Return the (X, Y) coordinate for the center point of the cell that contains the specified text.  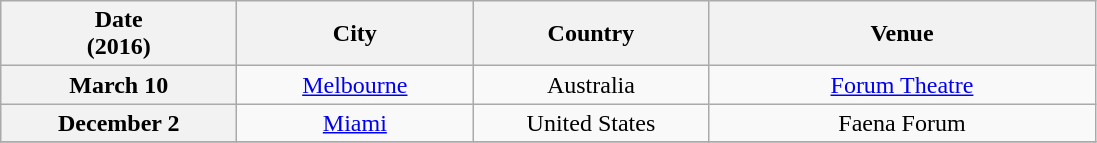
Faena Forum (902, 123)
Melbourne (355, 85)
City (355, 34)
Australia (591, 85)
Forum Theatre (902, 85)
December 2 (119, 123)
United States (591, 123)
Country (591, 34)
Date(2016) (119, 34)
Venue (902, 34)
Miami (355, 123)
March 10 (119, 85)
